Scan for the cell matching the given text and deliver its [x, y] coordinate at center. 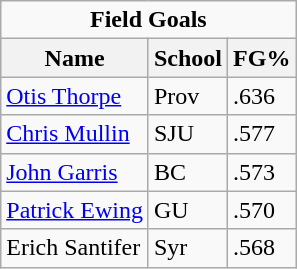
Chris Mullin [75, 134]
Field Goals [148, 20]
Otis Thorpe [75, 96]
John Garris [75, 172]
GU [188, 210]
Prov [188, 96]
.568 [262, 248]
FG% [262, 58]
SJU [188, 134]
.577 [262, 134]
Erich Santifer [75, 248]
School [188, 58]
Syr [188, 248]
BC [188, 172]
.573 [262, 172]
Name [75, 58]
Patrick Ewing [75, 210]
.570 [262, 210]
.636 [262, 96]
